Output the (x, y) coordinate of the center of the cell containing the given text.  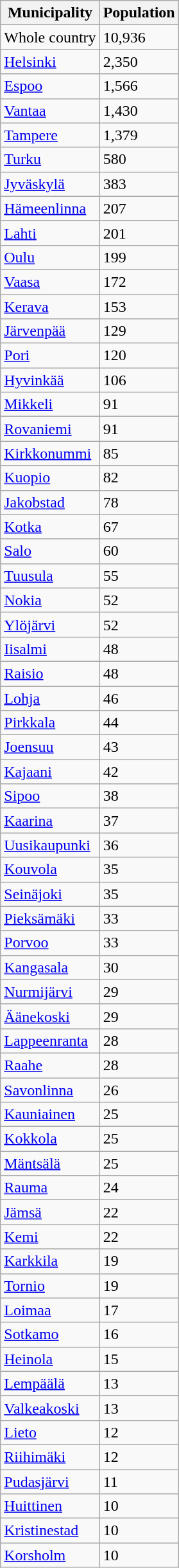
106 (139, 380)
201 (139, 233)
Pieksämäki (50, 918)
Hyvinkää (50, 380)
Raahe (50, 1065)
383 (139, 184)
Kauniainen (50, 1115)
Sipoo (50, 796)
Kotka (50, 527)
Kuopio (50, 478)
26 (139, 1090)
Lohja (50, 698)
Oulu (50, 257)
580 (139, 160)
Valkeakoski (50, 1408)
Vaasa (50, 282)
153 (139, 307)
Rovaniemi (50, 429)
Savonlinna (50, 1090)
Kouvola (50, 870)
120 (139, 356)
Pori (50, 356)
Kerava (50, 307)
Turku (50, 160)
Rauma (50, 1188)
Sotkamo (50, 1335)
Mäntsälä (50, 1163)
1,566 (139, 86)
Jyväskylä (50, 184)
Äänekoski (50, 1016)
Population (139, 13)
60 (139, 551)
Hämeenlinna (50, 208)
44 (139, 723)
38 (139, 796)
Karkkila (50, 1261)
Korsholm (50, 1555)
Municipality (50, 13)
42 (139, 772)
Lieto (50, 1432)
Nurmijärvi (50, 992)
2,350 (139, 62)
46 (139, 698)
Jämsä (50, 1212)
11 (139, 1481)
82 (139, 478)
15 (139, 1359)
Kirkkonummi (50, 453)
10,936 (139, 37)
Raisio (50, 673)
1,430 (139, 111)
Iisalmi (50, 649)
Kokkola (50, 1139)
Helsinki (50, 62)
Loimaa (50, 1310)
Mikkeli (50, 405)
30 (139, 967)
199 (139, 257)
24 (139, 1188)
Jakobstad (50, 502)
207 (139, 208)
43 (139, 747)
Pudasjärvi (50, 1481)
Lahti (50, 233)
Espoo (50, 86)
Porvoo (50, 943)
Vantaa (50, 111)
67 (139, 527)
Riihimäki (50, 1457)
Tuusula (50, 576)
85 (139, 453)
Kristinestad (50, 1531)
Lappeenranta (50, 1041)
1,379 (139, 135)
Järvenpää (50, 331)
Tampere (50, 135)
Pirkkala (50, 723)
55 (139, 576)
37 (139, 821)
Joensuu (50, 747)
Kaarina (50, 821)
Seinäjoki (50, 894)
78 (139, 502)
129 (139, 331)
Tornio (50, 1286)
Kemi (50, 1237)
Kajaani (50, 772)
Huittinen (50, 1506)
Nokia (50, 600)
36 (139, 845)
172 (139, 282)
Whole country (50, 37)
16 (139, 1335)
Ylöjärvi (50, 624)
Kangasala (50, 967)
Lempäälä (50, 1383)
Salo (50, 551)
Heinola (50, 1359)
Uusikaupunki (50, 845)
17 (139, 1310)
